Identify which cell holds the provided text, then report its (X, Y) central coordinate. 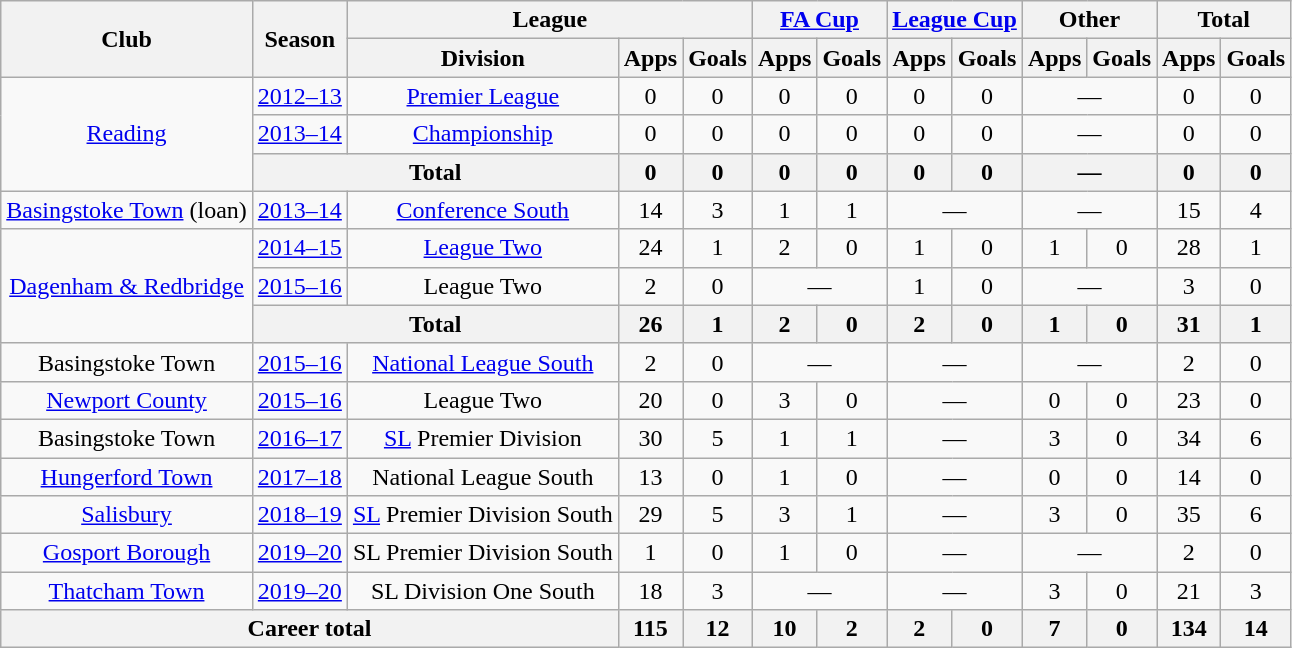
Premier League (482, 96)
15 (1189, 210)
115 (650, 629)
21 (1189, 591)
Dagenham & Redbridge (127, 286)
24 (650, 248)
SL Division One South (482, 591)
Newport County (127, 400)
Hungerford Town (127, 477)
13 (650, 477)
2014–15 (300, 248)
Season (300, 39)
34 (1189, 438)
20 (650, 400)
2012–13 (300, 96)
Championship (482, 134)
29 (650, 515)
12 (718, 629)
Thatcham Town (127, 591)
23 (1189, 400)
Salisbury (127, 515)
Basingstoke Town (loan) (127, 210)
7 (1054, 629)
Other (1089, 20)
Reading (127, 134)
28 (1189, 248)
League (550, 20)
31 (1189, 324)
134 (1189, 629)
FA Cup (819, 20)
30 (650, 438)
18 (650, 591)
League Cup (955, 20)
Conference South (482, 210)
10 (784, 629)
2018–19 (300, 515)
4 (1256, 210)
Gosport Borough (127, 553)
2016–17 (300, 438)
Career total (310, 629)
26 (650, 324)
Division (482, 58)
Club (127, 39)
2017–18 (300, 477)
SL Premier Division (482, 438)
35 (1189, 515)
